Capture the cell that displays the provided text and extract its [X, Y] central coordinate. 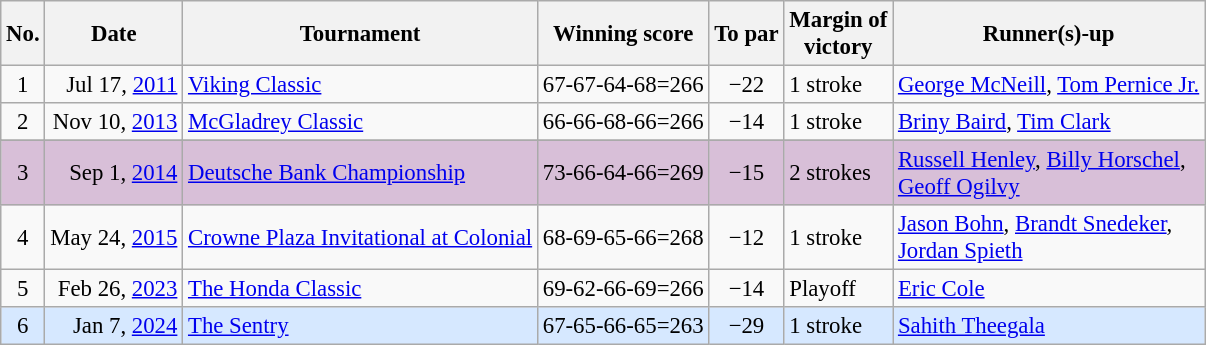
Margin ofvictory [838, 34]
McGladrey Classic [360, 122]
To par [746, 34]
Runner(s)-up [1049, 34]
Jul 17, 2011 [114, 85]
3 [23, 174]
Russell Henley, Billy Horschel, Geoff Ogilvy [1049, 174]
−15 [746, 174]
66-66-68-66=266 [623, 122]
Crowne Plaza Invitational at Colonial [360, 238]
Briny Baird, Tim Clark [1049, 122]
May 24, 2015 [114, 238]
69-62-66-69=266 [623, 289]
Eric Cole [1049, 289]
68-69-65-66=268 [623, 238]
4 [23, 238]
67-67-64-68=266 [623, 85]
1 [23, 85]
Winning score [623, 34]
The Honda Classic [360, 289]
2 strokes [838, 174]
2 [23, 122]
Playoff [838, 289]
Sep 1, 2014 [114, 174]
Date [114, 34]
Viking Classic [360, 85]
−22 [746, 85]
Jason Bohn, Brandt Snedeker, Jordan Spieth [1049, 238]
No. [23, 34]
Tournament [360, 34]
Deutsche Bank Championship [360, 174]
George McNeill, Tom Pernice Jr. [1049, 85]
−12 [746, 238]
Feb 26, 2023 [114, 289]
73-66-64-66=269 [623, 174]
5 [23, 289]
Nov 10, 2013 [114, 122]
